For the text-containing cell, return its midpoint in [x, y] coordinate format. 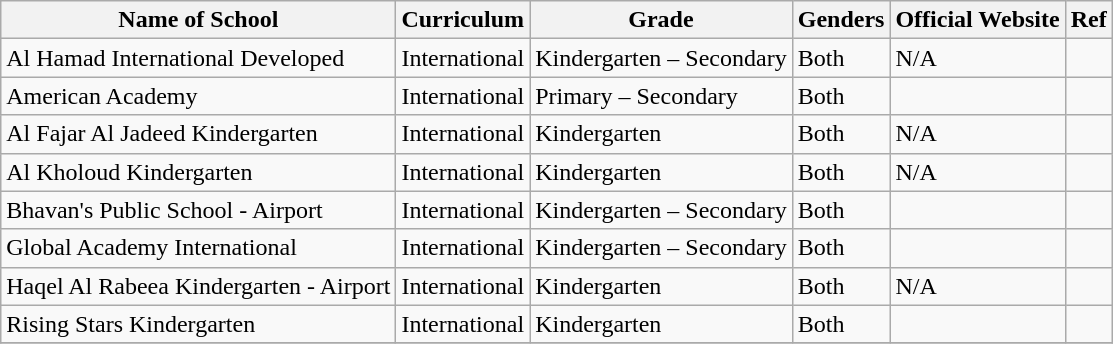
Official Website [978, 20]
Name of School [198, 20]
Al Hamad International Developed [198, 58]
Ref [1088, 20]
Al Fajar Al Jadeed Kindergarten [198, 134]
Genders [841, 20]
Grade [662, 20]
Global Academy International [198, 248]
Haqel Al Rabeea Kindergarten - Airport [198, 286]
Curriculum [463, 20]
American Academy [198, 96]
Rising Stars Kindergarten [198, 324]
Al Kholoud Kindergarten [198, 172]
Bhavan's Public School - Airport [198, 210]
Primary – Secondary [662, 96]
